Locate the cell with the specified text and output its (X, Y) center coordinate. 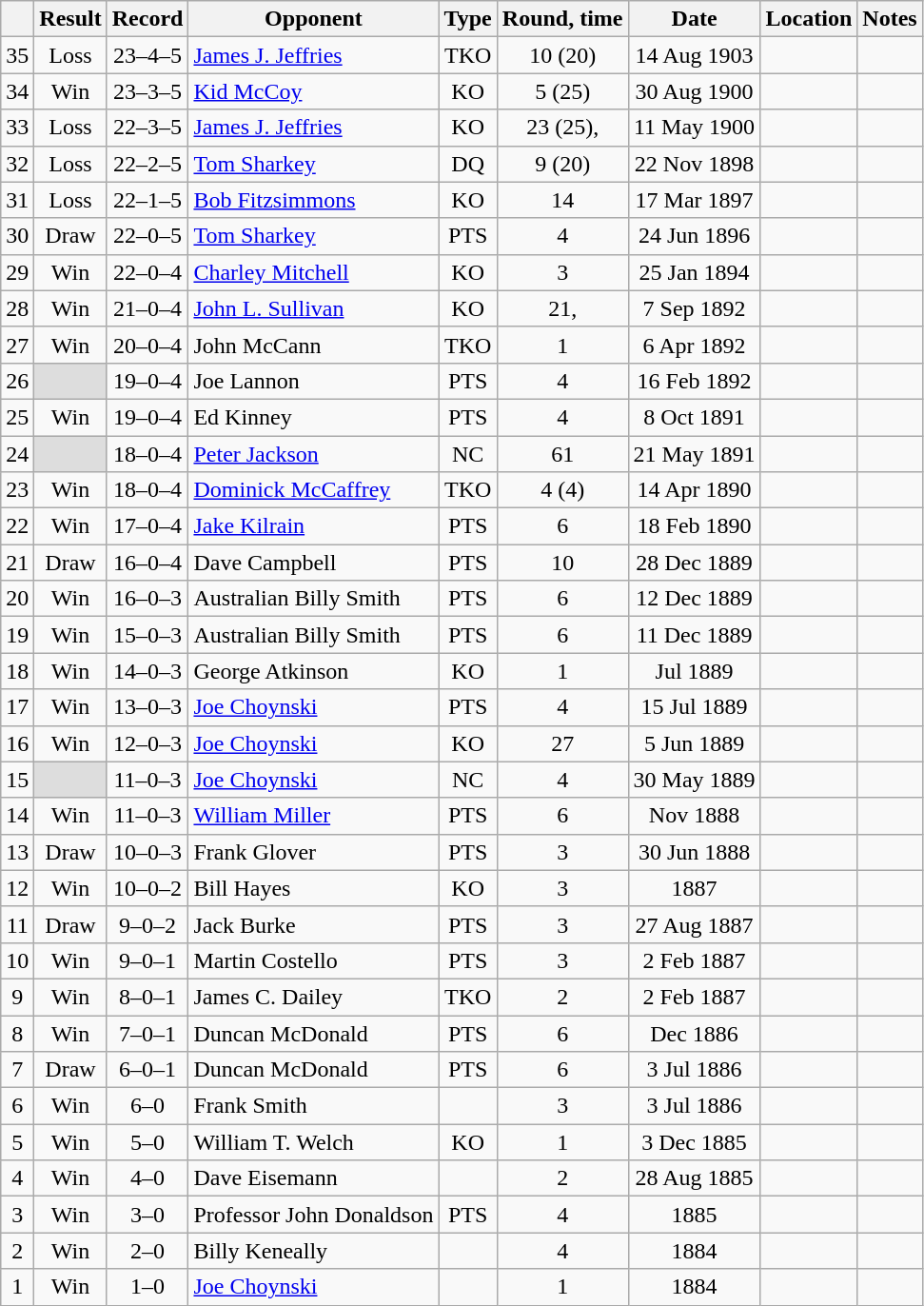
13 (17, 852)
28 Dec 1889 (695, 563)
26 (17, 381)
16–0–3 (147, 599)
15–0–3 (147, 635)
Type (468, 19)
Charley Mitchell (314, 272)
9–0–1 (147, 960)
12–0–3 (147, 743)
9–0–2 (147, 924)
31 (17, 200)
William Miller (314, 816)
3 Dec 1885 (695, 1142)
34 (17, 91)
19 (17, 635)
17–0–4 (147, 526)
23–3–5 (147, 91)
30 Aug 1900 (695, 91)
16–0–4 (147, 563)
28 (17, 308)
35 (17, 55)
22 (17, 526)
Jack Burke (314, 924)
30 (17, 236)
Dominick McCaffrey (314, 490)
21 May 1891 (695, 454)
23 (25), (562, 128)
16 (17, 743)
Date (695, 19)
17 (17, 707)
15 (17, 780)
14 Aug 1903 (695, 55)
Bill Hayes (314, 888)
Ed Kinney (314, 417)
Opponent (314, 19)
6–0 (147, 1106)
11 May 1900 (695, 128)
Jul 1889 (695, 671)
3–0 (147, 1215)
Frank Glover (314, 852)
9 (20) (562, 164)
2–0 (147, 1251)
8 Oct 1891 (695, 417)
10–0–3 (147, 852)
61 (562, 454)
23–4–5 (147, 55)
14 Apr 1890 (695, 490)
Peter Jackson (314, 454)
4–0 (147, 1178)
24 (17, 454)
11 Dec 1889 (695, 635)
7 (17, 1070)
22–0–4 (147, 272)
John McCann (314, 345)
5–0 (147, 1142)
6 Apr 1892 (695, 345)
4 (4) (562, 490)
21–0–4 (147, 308)
20–0–4 (147, 345)
Joe Lannon (314, 381)
Dave Eisemann (314, 1178)
30 May 1889 (695, 780)
13–0–3 (147, 707)
Dave Campbell (314, 563)
32 (17, 164)
Nov 1888 (695, 816)
23 (17, 490)
7 Sep 1892 (695, 308)
Result (70, 19)
12 Dec 1889 (695, 599)
22 Nov 1898 (695, 164)
John L. Sullivan (314, 308)
33 (17, 128)
18 (17, 671)
16 Feb 1892 (695, 381)
Jake Kilrain (314, 526)
15 Jul 1889 (695, 707)
1885 (695, 1215)
22–0–5 (147, 236)
1887 (695, 888)
7–0–1 (147, 1033)
12 (17, 888)
5 (25) (562, 91)
1–0 (147, 1287)
George Atkinson (314, 671)
Bob Fitzsimmons (314, 200)
Location (809, 19)
10–0–2 (147, 888)
14–0–3 (147, 671)
17 Mar 1897 (695, 200)
James C. Dailey (314, 997)
Record (147, 19)
30 Jun 1888 (695, 852)
Notes (890, 19)
8–0–1 (147, 997)
21 (17, 563)
10 (20) (562, 55)
Professor John Donaldson (314, 1215)
Martin Costello (314, 960)
William T. Welch (314, 1142)
Round, time (562, 19)
22–2–5 (147, 164)
22–3–5 (147, 128)
28 Aug 1885 (695, 1178)
20 (17, 599)
5 Jun 1889 (695, 743)
5 (17, 1142)
25 (17, 417)
8 (17, 1033)
11 (17, 924)
29 (17, 272)
6–0–1 (147, 1070)
9 (17, 997)
25 Jan 1894 (695, 272)
DQ (468, 164)
22–1–5 (147, 200)
Dec 1886 (695, 1033)
Kid McCoy (314, 91)
Frank Smith (314, 1106)
18 Feb 1890 (695, 526)
24 Jun 1896 (695, 236)
21, (562, 308)
Billy Keneally (314, 1251)
27 Aug 1887 (695, 924)
